Find where the given text appears and provide that cell's center as (x, y) coordinate. 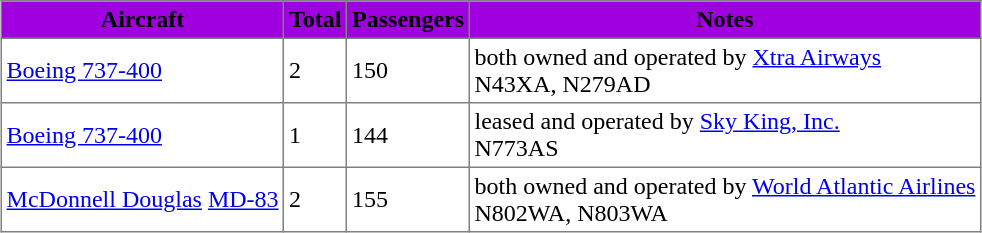
1 (316, 135)
Notes (724, 20)
144 (408, 135)
both owned and operated by World Atlantic Airlines N802WA, N803WA (724, 199)
both owned and operated by Xtra Airways N43XA, N279AD (724, 70)
150 (408, 70)
Aircraft (142, 20)
leased and operated by Sky King, Inc. N773AS (724, 135)
Passengers (408, 20)
Total (316, 20)
McDonnell Douglas MD-83 (142, 199)
155 (408, 199)
